Scan for the cell matching the given text and deliver its (x, y) coordinate at center. 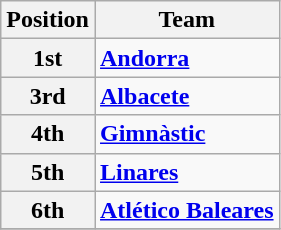
Gimnàstic (186, 134)
5th (48, 172)
Team (186, 20)
Position (48, 20)
1st (48, 58)
Atlético Baleares (186, 210)
3rd (48, 96)
Andorra (186, 58)
Albacete (186, 96)
4th (48, 134)
Linares (186, 172)
6th (48, 210)
